Detect which cell encompasses the target text, then output its (X, Y) center coordinate. 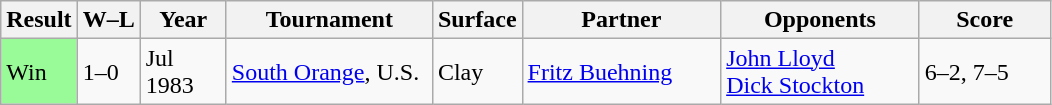
6–2, 7–5 (984, 72)
Jul 1983 (183, 72)
1–0 (108, 72)
Score (984, 20)
Surface (477, 20)
Opponents (820, 20)
W–L (108, 20)
Result (39, 20)
Fritz Buehning (622, 72)
John Lloyd Dick Stockton (820, 72)
Win (39, 72)
Tournament (329, 20)
Partner (622, 20)
Year (183, 20)
South Orange, U.S. (329, 72)
Clay (477, 72)
